Identify which cell holds the provided text, then report its [X, Y] central coordinate. 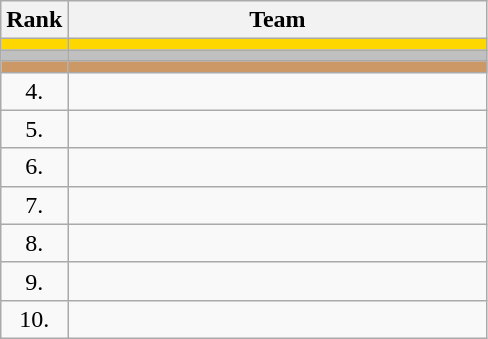
6. [34, 167]
Rank [34, 20]
8. [34, 243]
5. [34, 129]
10. [34, 319]
Team [278, 20]
7. [34, 205]
4. [34, 91]
9. [34, 281]
